Return [x, y] of the center of cell containing provided text 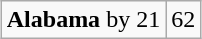
62 [184, 19]
Alabama by 21 [83, 19]
